Determine the [X, Y] coordinate at the center of the cell enclosing the given text.  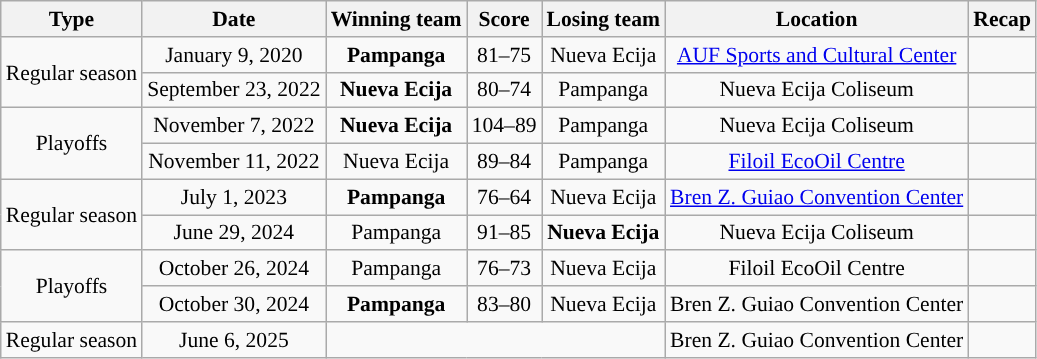
Location [816, 19]
83–80 [504, 304]
January 9, 2020 [234, 55]
89–84 [504, 162]
September 23, 2022 [234, 90]
Type [72, 19]
AUF Sports and Cultural Center [816, 55]
Recap [1002, 19]
80–74 [504, 90]
Score [504, 19]
June 29, 2024 [234, 233]
81–75 [504, 55]
June 6, 2025 [234, 340]
July 1, 2023 [234, 197]
November 7, 2022 [234, 126]
Winning team [396, 19]
October 30, 2024 [234, 304]
76–73 [504, 269]
76–64 [504, 197]
November 11, 2022 [234, 162]
91–85 [504, 233]
Losing team [604, 19]
Date [234, 19]
October 26, 2024 [234, 269]
104–89 [504, 126]
